Determine the (X, Y) coordinate at the center of the cell enclosing the given text.  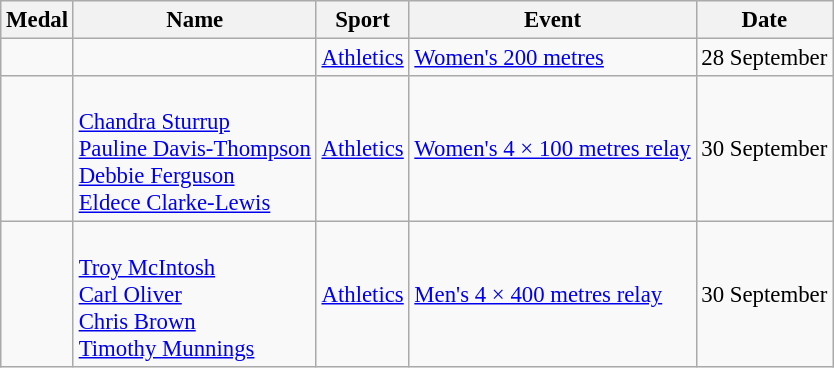
Sport (362, 20)
Event (552, 20)
Date (764, 20)
Chandra SturrupPauline Davis-ThompsonDebbie FergusonEldece Clarke-Lewis (194, 149)
Women's 4 × 100 metres relay (552, 149)
Women's 200 metres (552, 58)
Men's 4 × 400 metres relay (552, 295)
Medal (38, 20)
Name (194, 20)
Troy McIntoshCarl OliverChris BrownTimothy Munnings (194, 295)
28 September (764, 58)
